For the text-containing cell, return its midpoint in (X, Y) coordinate format. 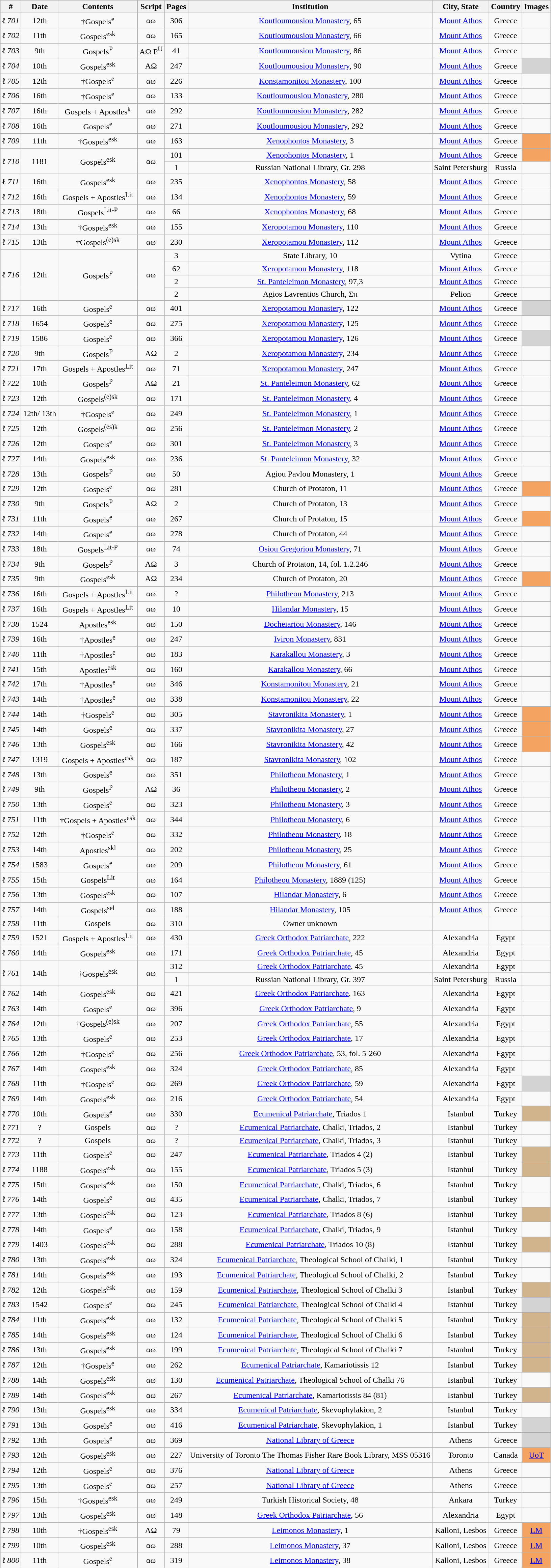
Pages (176, 7)
216 (176, 1099)
Xenophontos Monastery, 68 (310, 212)
GospelsLit (98, 880)
Ecumenical Patriarchate, Theological School of Chalki, 1 (310, 1260)
UoT (536, 1455)
Ecumenical Patriarchate, Theological School of Chalki, 2 (310, 1275)
66 (176, 212)
1188 (40, 1170)
ℓ 796 (11, 1501)
257 (176, 1485)
Ecumenical Patriarchate, Kamariotissis 84 (81) (310, 1395)
234 (176, 579)
1583 (40, 865)
Turkish Historical Society, 48 (310, 1501)
312 (176, 967)
ℓ 735 (11, 579)
Greek Orthodox Patriarchate, 55 (310, 1023)
Ecumenical Patriarchate, Chalki, Triados, 2 (310, 1128)
262 (176, 1365)
101 (176, 155)
Agiou Pavlou Monastery, 1 (310, 474)
Institution (310, 7)
ℓ 791 (11, 1425)
337 (176, 729)
ℓ 768 (11, 1083)
253 (176, 1039)
Xeropotamou Monastery, 125 (310, 323)
ℓ 715 (11, 242)
271 (176, 126)
Canada (506, 1455)
ℓ 795 (11, 1485)
310 (176, 924)
ℓ 714 (11, 227)
ℓ 730 (11, 504)
Xeropotamou Monastery, 234 (310, 354)
ℓ 703 (11, 51)
Philotheou Monastery, 61 (310, 865)
227 (176, 1455)
ℓ 702 (11, 36)
Stavronikita Monastery, 27 (310, 729)
ℓ 712 (11, 196)
269 (176, 1083)
71 (176, 369)
Gospelssel (98, 910)
278 (176, 534)
ℓ 782 (11, 1290)
Xenophontos Monastery, 59 (310, 196)
ℓ 792 (11, 1440)
ℓ 709 (11, 141)
ℓ 713 (11, 212)
Ecumenical Patriarchate, Triados 1 (310, 1114)
ℓ 753 (11, 850)
421 (176, 994)
1181 (40, 161)
Contents (98, 7)
ℓ 723 (11, 398)
165 (176, 36)
Ecumenical Patriarchate, Kamariotissis 12 (310, 1365)
351 (176, 774)
ℓ 720 (11, 354)
346 (176, 684)
124 (176, 1335)
332 (176, 834)
Church of Protaton, 14, fol. 1.2.246 (310, 564)
Ecumenical Patriarchate, Triados 5 (3) (310, 1170)
Greek Orthodox Patriarchate, 59 (310, 1083)
281 (176, 489)
158 (176, 1230)
369 (176, 1440)
Konstamonitou Monastery, 22 (310, 699)
ℓ 747 (11, 759)
130 (176, 1380)
ℓ 743 (11, 699)
1403 (40, 1245)
ℓ 756 (11, 895)
Koutloumousiou Monastery, 65 (310, 21)
Philotheou Monastery, 18 (310, 834)
ℓ 797 (11, 1515)
133 (176, 96)
ℓ 711 (11, 182)
305 (176, 714)
St. Panteleimon Monastery, 1 (310, 414)
St. Panteleimon Monastery, 2 (310, 429)
187 (176, 759)
Karakallou Monastery, 66 (310, 669)
Philotheou Monastery, 25 (310, 850)
74 (176, 549)
Ecumenical Patriarchate, Skevophylakion, 2 (310, 1410)
ℓ 793 (11, 1455)
1521 (40, 938)
Ecumenical Patriarchate, Chalki, Triados, 7 (310, 1199)
ℓ 749 (11, 790)
Konstamonitou Monastery, 100 (310, 81)
416 (176, 1425)
236 (176, 458)
ℓ 733 (11, 549)
Greek Orthodox Patriarchate, 53, fol. 5-260 (310, 1054)
Owner unknown (310, 924)
134 (176, 196)
Russian National Library, Gr. 397 (310, 979)
Church of Protaton, 11 (310, 489)
Church of Protaton, 15 (310, 519)
164 (176, 880)
199 (176, 1350)
ℓ 738 (11, 624)
148 (176, 1515)
1654 (40, 323)
292 (176, 111)
ℓ 727 (11, 458)
Greek Orthodox Patriarchate, 85 (310, 1069)
ℓ 722 (11, 383)
ℓ 762 (11, 994)
163 (176, 141)
183 (176, 654)
Gospels(es)k (98, 429)
160 (176, 669)
Greek Orthodox Patriarchate, 17 (310, 1039)
ℓ 763 (11, 1008)
Leimonos Monastery, 37 (310, 1546)
Vytina (461, 256)
Gospels(e)sk (98, 398)
330 (176, 1114)
Ecumenical Patriarchate, Skevophylakion, 1 (310, 1425)
Ecumenical Patriarchate, Chalki, Triados, 9 (310, 1230)
ℓ 707 (11, 111)
Stavronikita Monastery, 42 (310, 745)
ℓ 773 (11, 1154)
107 (176, 895)
10 (176, 609)
ℓ 759 (11, 938)
Xenophontos Monastery, 3 (310, 141)
Agios Lavrentios Church, Σπ (310, 294)
ℓ 781 (11, 1275)
62 (176, 269)
Xeropotamou Monastery, 126 (310, 338)
1524 (40, 624)
275 (176, 323)
Koutloumousiou Monastery, 280 (310, 96)
Koutloumousiou Monastery, 282 (310, 111)
Ecumenical Patriarchate, Theological School of Chalki 3 (310, 1290)
ℓ 728 (11, 474)
ℓ 745 (11, 729)
Philotheou Monastery, 213 (310, 594)
50 (176, 474)
235 (176, 182)
ℓ 739 (11, 639)
Ecumenical Patriarchate, Theological School of Chalki 7 (310, 1350)
ℓ 794 (11, 1470)
Ecumenical Patriarchate, Triados 4 (2) (310, 1154)
ℓ 786 (11, 1350)
ℓ 752 (11, 834)
Karakallou Monastery, 3 (310, 654)
ℓ 789 (11, 1395)
Greek Orthodox Patriarchate, 163 (310, 994)
ℓ 718 (11, 323)
Philotheou Monastery, 2 (310, 790)
Country (506, 7)
Gospels + Apostlesesk (98, 759)
University of Toronto The Thomas Fisher Rare Book Library, MSS 05316 (310, 1455)
ℓ 760 (11, 952)
306 (176, 21)
338 (176, 699)
ℓ 734 (11, 564)
Philotheou Monastery, 6 (310, 819)
ℓ 771 (11, 1128)
ℓ 776 (11, 1199)
Xeropotamou Monastery, 110 (310, 227)
Script (151, 7)
ℓ 784 (11, 1320)
366 (176, 338)
Xeropotamou Monastery, 122 (310, 308)
159 (176, 1290)
ℓ 736 (11, 594)
ℓ 764 (11, 1023)
226 (176, 81)
1586 (40, 338)
Leimonos Monastery, 38 (310, 1561)
ℓ 746 (11, 745)
Hilandar Monastery, 6 (310, 895)
Greek Orthodox Patriarchate, 56 (310, 1515)
ℓ 725 (11, 429)
Images (536, 7)
334 (176, 1410)
ℓ 798 (11, 1530)
ℓ 783 (11, 1305)
Church of Protaton, 13 (310, 504)
ℓ 740 (11, 654)
ℓ 744 (11, 714)
435 (176, 1199)
ℓ 758 (11, 924)
123 (176, 1214)
Russian National Library, Gr. 298 (310, 168)
ℓ 705 (11, 81)
ℓ 729 (11, 489)
City, State (461, 7)
Ecumenical Patriarchate, Theological School of Chalki 76 (310, 1380)
188 (176, 910)
ℓ 750 (11, 805)
Koutloumousiou Monastery, 90 (310, 65)
ℓ 774 (11, 1170)
Ecumenical Patriarchate, Triados 10 (8) (310, 1245)
ℓ 726 (11, 443)
ℓ 741 (11, 669)
ℓ 716 (11, 275)
Ecumenical Patriarchate, Chalki, Triados, 3 (310, 1140)
Xeropotamou Monastery, 247 (310, 369)
Philotheou Monastery, 3 (310, 805)
Gospels + Apostlesk (98, 111)
36 (176, 790)
ℓ 751 (11, 819)
202 (176, 850)
State Library, 10 (310, 256)
Ecumenical Patriarchate, Theological School of Chalki 5 (310, 1320)
ℓ 775 (11, 1185)
ℓ 788 (11, 1380)
ℓ 708 (11, 126)
# (11, 7)
Hilandar Monastery, 15 (310, 609)
323 (176, 805)
St. Panteleimon Monastery, 97,3 (310, 281)
1319 (40, 759)
Koutloumousiou Monastery, 86 (310, 51)
ℓ 706 (11, 96)
St. Panteleimon Monastery, 62 (310, 383)
430 (176, 938)
Osiou Gregoriou Monastery, 71 (310, 549)
ΑΩ PU (151, 51)
ℓ 779 (11, 1245)
Docheiariou Monastery, 146 (310, 624)
79 (176, 1530)
207 (176, 1023)
Leimonos Monastery, 1 (310, 1530)
396 (176, 1008)
ℓ 710 (11, 161)
ℓ 785 (11, 1335)
ℓ 717 (11, 308)
ℓ 787 (11, 1365)
319 (176, 1561)
132 (176, 1320)
ℓ 767 (11, 1069)
401 (176, 308)
ℓ 766 (11, 1054)
ℓ 799 (11, 1546)
41 (176, 51)
193 (176, 1275)
ℓ 780 (11, 1260)
Hilandar Monastery, 105 (310, 910)
Stavronikita Monastery, 1 (310, 714)
ℓ 731 (11, 519)
Xeropotamou Monastery, 112 (310, 242)
Greek Orthodox Patriarchate, 9 (310, 1008)
Philotheou Monastery, 1 (310, 774)
ℓ 757 (11, 910)
Date (40, 7)
376 (176, 1470)
Ecumenical Patriarchate, Chalki, Triados, 6 (310, 1185)
†Gospels + Apostlesesk (98, 819)
St. Panteleimon Monastery, 32 (310, 458)
Philotheou Monastery, 1889 (125) (310, 880)
209 (176, 865)
Church of Protaton, 44 (310, 534)
21 (176, 383)
ℓ 721 (11, 369)
ℓ 777 (11, 1214)
ℓ 770 (11, 1114)
Stavronikita Monastery, 102 (310, 759)
Iviron Monastery, 831 (310, 639)
Xenophontos Monastery, 1 (310, 155)
Ankara (461, 1501)
ℓ 790 (11, 1410)
Apostlesskl (98, 850)
Ecumenical Patriarchate, Theological School of Chalki 4 (310, 1305)
ℓ 732 (11, 534)
Toronto (461, 1455)
12th/ 13th (40, 414)
ℓ 724 (11, 414)
ℓ 761 (11, 973)
Ecumenical Patriarchate, Triados 8 (6) (310, 1214)
Pelion (461, 294)
St. Panteleimon Monastery, 4 (310, 398)
ℓ 755 (11, 880)
ℓ 701 (11, 21)
1542 (40, 1305)
Greek Orthodox Patriarchate, 54 (310, 1099)
ℓ 704 (11, 65)
230 (176, 242)
166 (176, 745)
Xeropotamou Monastery, 118 (310, 269)
ℓ 772 (11, 1140)
ℓ 778 (11, 1230)
Xenophontos Monastery, 58 (310, 182)
ℓ 742 (11, 684)
301 (176, 443)
ℓ 800 (11, 1561)
ℓ 737 (11, 609)
Greek Orthodox Patriarchate, 222 (310, 938)
ℓ 748 (11, 774)
Konstamonitou Monastery, 21 (310, 684)
ℓ 754 (11, 865)
St. Panteleimon Monastery, 3 (310, 443)
ℓ 765 (11, 1039)
Church of Protaton, 20 (310, 579)
344 (176, 819)
Koutloumousiou Monastery, 292 (310, 126)
Ecumenical Patriarchate, Theological School of Chalki 6 (310, 1335)
ℓ 769 (11, 1099)
245 (176, 1305)
ℓ 719 (11, 338)
Koutloumousiou Monastery, 66 (310, 36)
